Find where the given text appears and provide that cell's center as [x, y] coordinate. 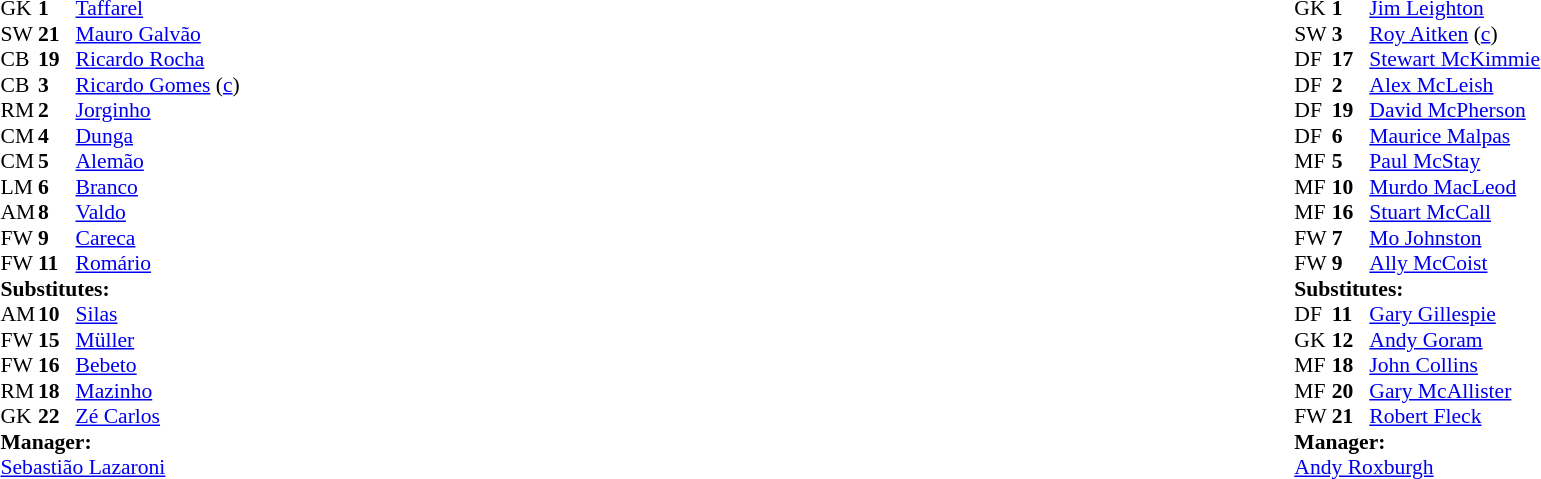
15 [57, 340]
Roy Aitken (c) [1454, 34]
Müller [158, 340]
Careca [158, 238]
LM [19, 187]
Branco [158, 187]
Zé Carlos [158, 417]
12 [1351, 340]
John Collins [1454, 365]
Gary McAllister [1454, 391]
Murdo MacLeod [1454, 187]
7 [1351, 238]
Dunga [158, 136]
4 [57, 136]
Ricardo Gomes (c) [158, 85]
Ally McCoist [1454, 263]
Andy Goram [1454, 340]
Mauro Galvão [158, 34]
Jorginho [158, 111]
Robert Fleck [1454, 417]
Stuart McCall [1454, 213]
Romário [158, 263]
Paul McStay [1454, 161]
Alemão [158, 161]
Mo Johnston [1454, 238]
Maurice Malpas [1454, 136]
Bebeto [158, 365]
Mazinho [158, 391]
Stewart McKimmie [1454, 59]
Valdo [158, 213]
Alex McLeish [1454, 85]
17 [1351, 59]
8 [57, 213]
20 [1351, 391]
Silas [158, 315]
22 [57, 417]
David McPherson [1454, 111]
Gary Gillespie [1454, 315]
Ricardo Rocha [158, 59]
